Capture the cell that displays the provided text and extract its (x, y) central coordinate. 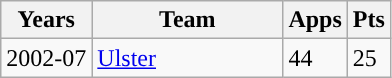
Years (46, 20)
Ulster (188, 58)
Apps (315, 20)
25 (368, 58)
Pts (368, 20)
44 (315, 58)
2002-07 (46, 58)
Team (188, 20)
